For the text-containing cell, return its midpoint in [X, Y] coordinate format. 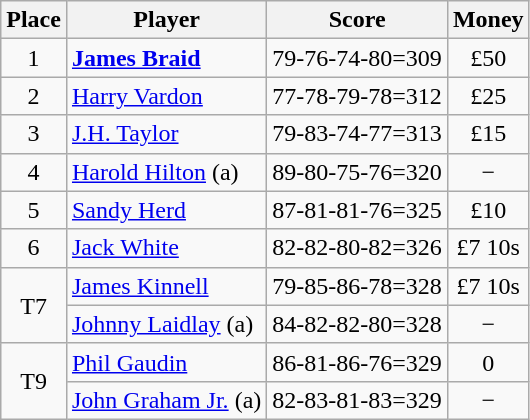
Place [34, 20]
3 [34, 134]
James Braid [166, 58]
6 [34, 248]
£10 [488, 210]
Jack White [166, 248]
79-85-86-78=328 [358, 286]
77-78-79-78=312 [358, 96]
Player [166, 20]
Score [358, 20]
86-81-86-76=329 [358, 362]
Sandy Herd [166, 210]
£50 [488, 58]
84-82-82-80=328 [358, 324]
79-76-74-80=309 [358, 58]
82-82-80-82=326 [358, 248]
T7 [34, 305]
James Kinnell [166, 286]
T9 [34, 381]
£25 [488, 96]
J.H. Taylor [166, 134]
5 [34, 210]
Johnny Laidlay (a) [166, 324]
John Graham Jr. (a) [166, 400]
1 [34, 58]
82-83-81-83=329 [358, 400]
89-80-75-76=320 [358, 172]
Phil Gaudin [166, 362]
£15 [488, 134]
79-83-74-77=313 [358, 134]
Harold Hilton (a) [166, 172]
0 [488, 362]
Money [488, 20]
87-81-81-76=325 [358, 210]
4 [34, 172]
Harry Vardon [166, 96]
2 [34, 96]
